From the cell containing the given text, extract its center point as [X, Y] coordinate. 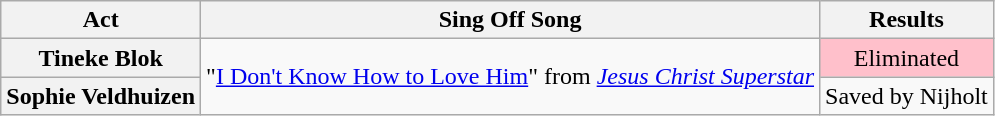
Sing Off Song [510, 20]
Saved by Nijholt [907, 96]
Eliminated [907, 58]
Sophie Veldhuizen [101, 96]
Act [101, 20]
Results [907, 20]
"I Don't Know How to Love Him" from Jesus Christ Superstar [510, 77]
Tineke Blok [101, 58]
